Pinpoint the cell where the given text exists, returning its [x, y] midpoint coordinate. 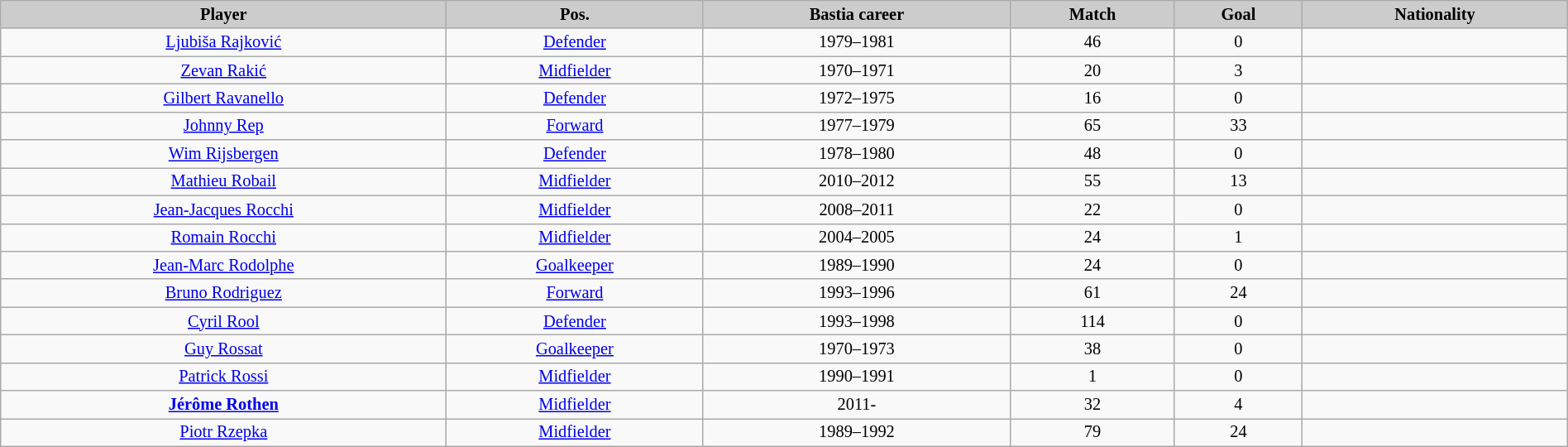
1993–1998 [857, 321]
38 [1092, 348]
32 [1092, 405]
Jérôme Rothen [223, 405]
1993–1996 [857, 293]
2004–2005 [857, 238]
4 [1238, 405]
Piotr Rzepka [223, 432]
Mathieu Robail [223, 181]
Wim Rijsbergen [223, 154]
1970–1973 [857, 348]
Bruno Rodriguez [223, 293]
1970–1971 [857, 70]
Player [223, 14]
13 [1238, 181]
2011- [857, 405]
Jean-Jacques Rocchi [223, 209]
Guy Rossat [223, 348]
1979–1981 [857, 42]
79 [1092, 432]
2008–2011 [857, 209]
48 [1092, 154]
1972–1975 [857, 98]
2010–2012 [857, 181]
61 [1092, 293]
3 [1238, 70]
Cyril Rool [223, 321]
16 [1092, 98]
33 [1238, 126]
20 [1092, 70]
Gilbert Ravanello [223, 98]
Johnny Rep [223, 126]
Ljubiša Rajković [223, 42]
1978–1980 [857, 154]
114 [1092, 321]
Bastia career [857, 14]
Jean-Marc Rodolphe [223, 265]
Pos. [575, 14]
Romain Rocchi [223, 238]
46 [1092, 42]
1990–1991 [857, 377]
22 [1092, 209]
1989–1990 [857, 265]
1977–1979 [857, 126]
Nationality [1436, 14]
Goal [1238, 14]
Match [1092, 14]
55 [1092, 181]
1989–1992 [857, 432]
Patrick Rossi [223, 377]
Zevan Rakić [223, 70]
65 [1092, 126]
